Return the (X, Y) coordinate for the center point of the cell that contains the specified text.  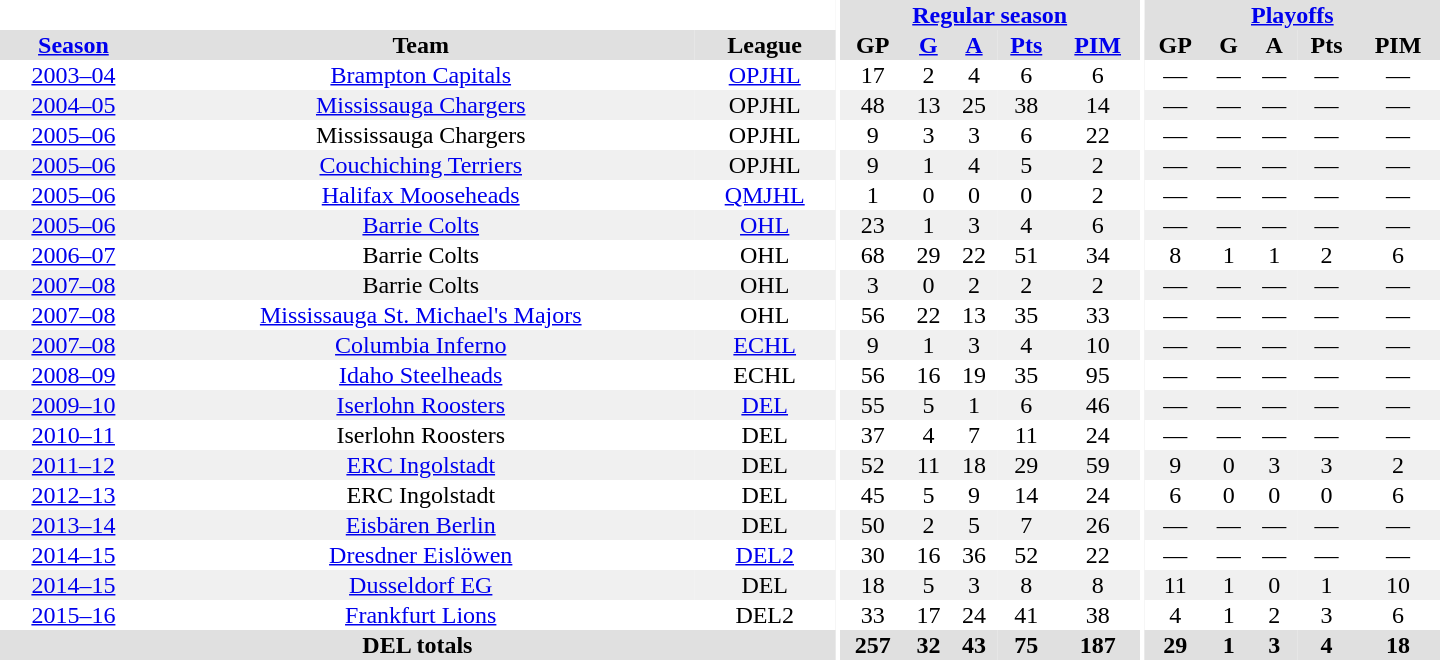
Playoffs (1292, 15)
34 (1098, 255)
48 (873, 105)
Eisbären Berlin (421, 525)
45 (873, 495)
23 (873, 225)
2010–11 (74, 435)
257 (873, 645)
30 (873, 555)
Idaho Steelheads (421, 375)
51 (1026, 255)
Halifax Mooseheads (421, 195)
187 (1098, 645)
Team (421, 45)
2013–14 (74, 525)
59 (1098, 465)
75 (1026, 645)
43 (974, 645)
2015–16 (74, 615)
DEL totals (418, 645)
2006–07 (74, 255)
95 (1098, 375)
Couchiching Terriers (421, 165)
2003–04 (74, 75)
26 (1098, 525)
68 (873, 255)
41 (1026, 615)
Columbia Inferno (421, 345)
2004–05 (74, 105)
Frankfurt Lions (421, 615)
32 (929, 645)
55 (873, 405)
2012–13 (74, 495)
25 (974, 105)
Regular season (990, 15)
50 (873, 525)
36 (974, 555)
2011–12 (74, 465)
Dresdner Eislöwen (421, 555)
Season (74, 45)
Brampton Capitals (421, 75)
19 (974, 375)
QMJHL (765, 195)
2008–09 (74, 375)
Dusseldorf EG (421, 585)
2009–10 (74, 405)
46 (1098, 405)
37 (873, 435)
League (765, 45)
Mississauga St. Michael's Majors (421, 315)
